Determine the (X, Y) coordinate at the center of the cell enclosing the given text.  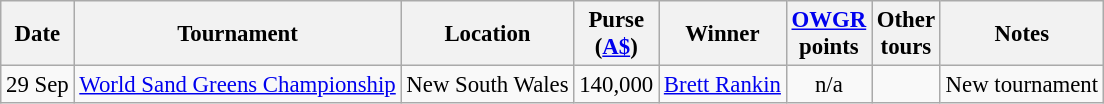
OWGRpoints (828, 34)
Tournament (238, 34)
Date (38, 34)
Brett Rankin (723, 85)
Othertours (906, 34)
Notes (1022, 34)
World Sand Greens Championship (238, 85)
140,000 (616, 85)
29 Sep (38, 85)
Purse(A$) (616, 34)
New South Wales (488, 85)
Winner (723, 34)
n/a (828, 85)
Location (488, 34)
New tournament (1022, 85)
